Identify which cell holds the provided text, then report its (X, Y) central coordinate. 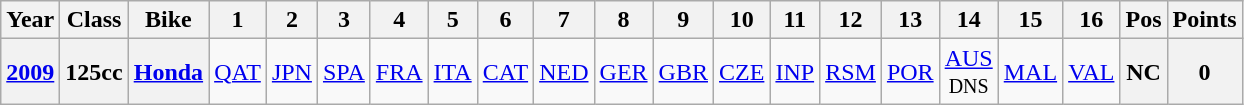
GER (624, 72)
7 (564, 20)
3 (344, 20)
125cc (94, 72)
ITA (452, 72)
13 (910, 20)
SPA (344, 72)
Pos (1144, 20)
AUSDNS (968, 72)
Bike (168, 20)
10 (742, 20)
MAL (1030, 72)
14 (968, 20)
15 (1030, 20)
Year (30, 20)
11 (795, 20)
Honda (168, 72)
1 (238, 20)
GBR (683, 72)
0 (1204, 72)
NC (1144, 72)
8 (624, 20)
2009 (30, 72)
NED (564, 72)
5 (452, 20)
RSM (851, 72)
6 (505, 20)
FRA (399, 72)
INP (795, 72)
2 (292, 20)
POR (910, 72)
Points (1204, 20)
4 (399, 20)
CZE (742, 72)
VAL (1092, 72)
JPN (292, 72)
9 (683, 20)
CAT (505, 72)
Class (94, 20)
QAT (238, 72)
16 (1092, 20)
12 (851, 20)
